Search for the cell housing the specified text and yield its [x, y] center coordinate. 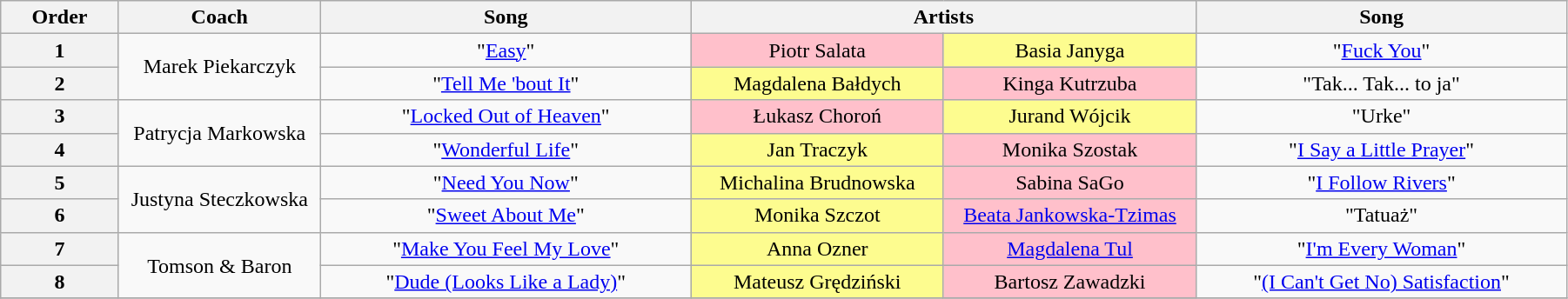
1 [59, 50]
Monika Szczot [817, 216]
"Wonderful Life" [506, 149]
2 [59, 83]
Patrycja Markowska [219, 133]
Magdalena Tul [1069, 249]
5 [59, 183]
Tomson & Baron [219, 265]
"I Say a Little Prayer" [1382, 149]
Anna Ozner [817, 249]
Basia Janyga [1069, 50]
Bartosz Zawadzki [1069, 282]
Marek Piekarczyk [219, 67]
Monika Szostak [1069, 149]
"Locked Out of Heaven" [506, 116]
Kinga Kutrzuba [1069, 83]
"Make You Feel My Love" [506, 249]
Artists [943, 17]
Justyna Steczkowska [219, 199]
Sabina SaGo [1069, 183]
"Easy" [506, 50]
Jan Traczyk [817, 149]
3 [59, 116]
"Sweet About Me" [506, 216]
"Fuck You" [1382, 50]
Magdalena Bałdych [817, 83]
"Tak... Tak... to ja" [1382, 83]
"I'm Every Woman" [1382, 249]
Order [59, 17]
"(I Can't Get No) Satisfaction" [1382, 282]
Beata Jankowska-Tzimas [1069, 216]
7 [59, 249]
4 [59, 149]
"I Follow Rivers" [1382, 183]
Piotr Salata [817, 50]
Jurand Wójcik [1069, 116]
Mateusz Grędziński [817, 282]
Łukasz Choroń [817, 116]
"Dude (Looks Like a Lady)" [506, 282]
"Urke" [1382, 116]
8 [59, 282]
Coach [219, 17]
6 [59, 216]
"Need You Now" [506, 183]
"Tatuaż" [1382, 216]
"Tell Me 'bout It" [506, 83]
Michalina Brudnowska [817, 183]
